Extract the [X, Y] coordinate from the center of the cell holding the provided text.  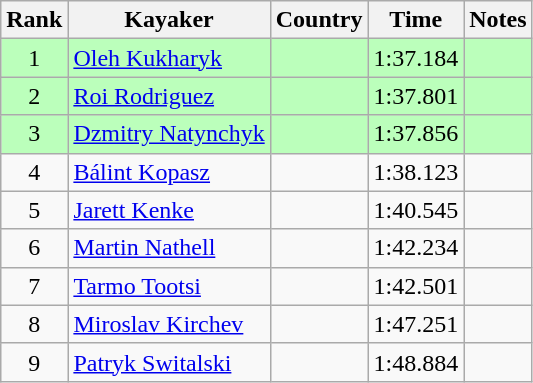
Rank [34, 20]
1 [34, 58]
1:47.251 [416, 324]
1:37.801 [416, 96]
3 [34, 134]
Oleh Kukharyk [169, 58]
Jarett Kenke [169, 210]
4 [34, 172]
6 [34, 248]
Roi Rodriguez [169, 96]
Miroslav Kirchev [169, 324]
1:42.234 [416, 248]
Martin Nathell [169, 248]
5 [34, 210]
Bálint Kopasz [169, 172]
1:42.501 [416, 286]
Country [319, 20]
1:37.184 [416, 58]
1:38.123 [416, 172]
2 [34, 96]
Patryk Switalski [169, 362]
9 [34, 362]
1:48.884 [416, 362]
Time [416, 20]
1:40.545 [416, 210]
1:37.856 [416, 134]
7 [34, 286]
Tarmo Tootsi [169, 286]
Notes [498, 20]
Kayaker [169, 20]
Dzmitry Natynchyk [169, 134]
8 [34, 324]
